For the text-containing cell, return its midpoint in [x, y] coordinate format. 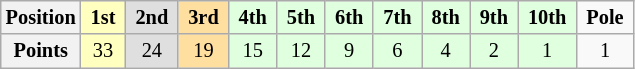
5th [301, 17]
9th [494, 17]
2nd [152, 17]
Pole [604, 17]
4 [446, 51]
6th [349, 17]
9 [349, 51]
33 [104, 51]
15 [253, 51]
7th [397, 17]
3rd [203, 17]
19 [203, 51]
12 [301, 51]
8th [446, 17]
6 [397, 51]
2 [494, 51]
Position [41, 17]
24 [152, 51]
Points [41, 51]
10th [547, 17]
4th [253, 17]
1st [104, 17]
